Return the (x, y) coordinate for the center point of the cell that contains the specified text.  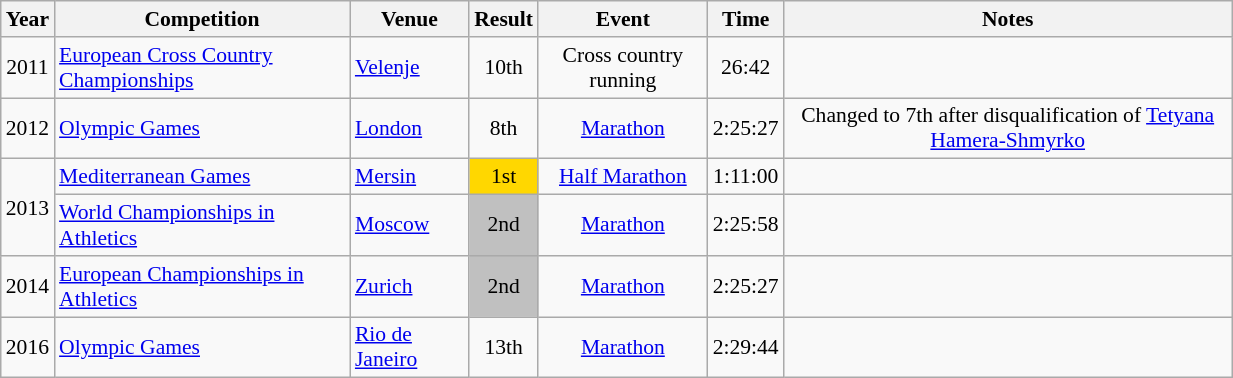
10th (504, 68)
Result (504, 19)
Venue (410, 19)
2016 (28, 348)
2:25:58 (746, 226)
1:11:00 (746, 177)
Mediterranean Games (202, 177)
Cross country running (623, 68)
13th (504, 348)
Competition (202, 19)
European Cross Country Championships (202, 68)
Event (623, 19)
World Championships in Athletics (202, 226)
European Championships in Athletics (202, 286)
2:29:44 (746, 348)
Mersin (410, 177)
Zurich (410, 286)
Moscow (410, 226)
8th (504, 128)
1st (504, 177)
London (410, 128)
Year (28, 19)
Changed to 7th after disqualification of Tetyana Hamera-Shmyrko (1008, 128)
Half Marathon (623, 177)
2011 (28, 68)
2014 (28, 286)
2013 (28, 208)
26:42 (746, 68)
2012 (28, 128)
Velenje (410, 68)
Rio de Janeiro (410, 348)
Notes (1008, 19)
Time (746, 19)
